Locate the cell with the specified text and output its [X, Y] center coordinate. 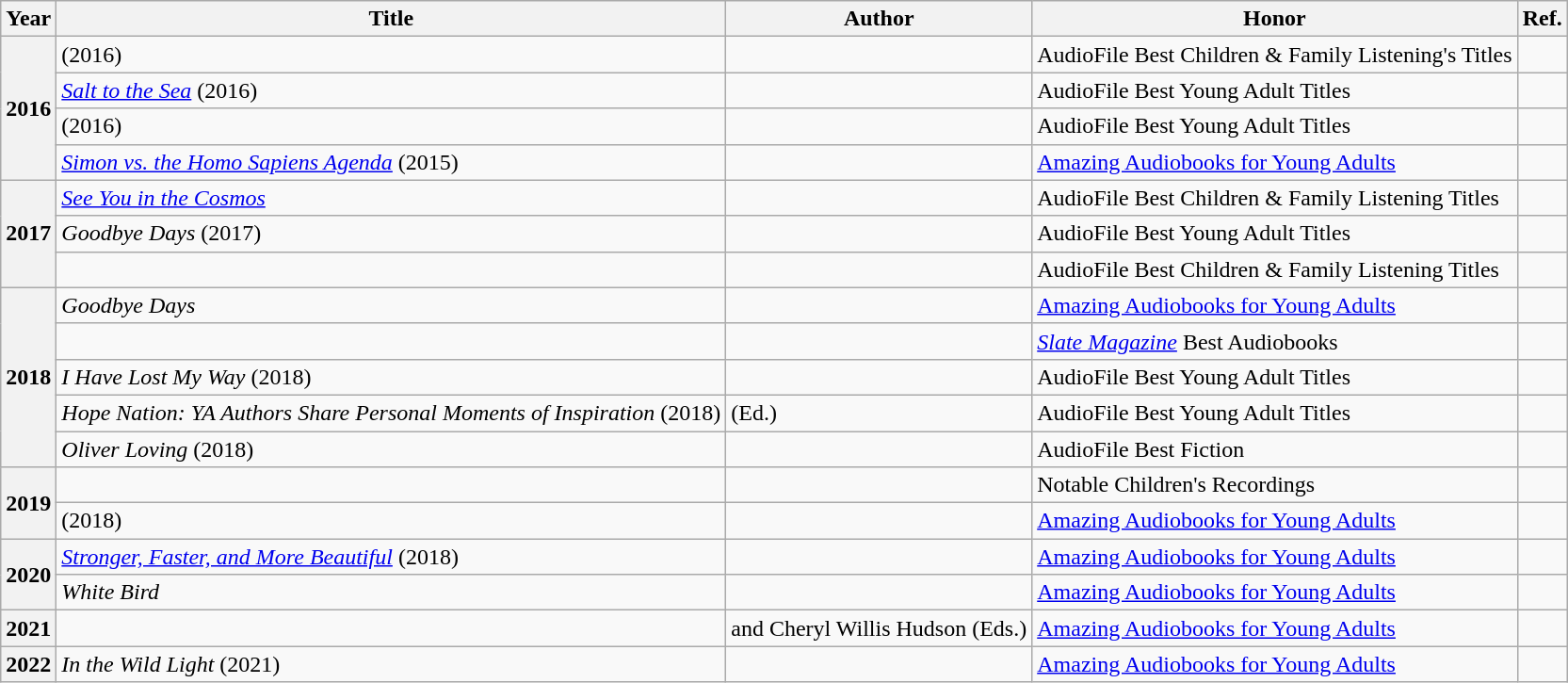
(2018) [392, 521]
Author [880, 19]
2021 [28, 628]
See You in the Cosmos [392, 198]
Slate Magazine Best Audiobooks [1275, 341]
(Ed.) [880, 413]
Honor [1275, 19]
AudioFile Best Children & Family Listening's Titles [1275, 55]
Hope Nation: YA Authors Share Personal Moments of Inspiration (2018) [392, 413]
Goodbye Days [392, 305]
In the Wild Light (2021) [392, 664]
Oliver Loving (2018) [392, 449]
and Cheryl Willis Hudson (Eds.) [880, 628]
Notable Children's Recordings [1275, 485]
AudioFile Best Fiction [1275, 449]
White Bird [392, 593]
2016 [28, 108]
I Have Lost My Way (2018) [392, 377]
Stronger, Faster, and More Beautiful (2018) [392, 557]
Title [392, 19]
2019 [28, 503]
2020 [28, 575]
Goodbye Days (2017) [392, 234]
Year [28, 19]
Ref. [1543, 19]
2017 [28, 234]
2018 [28, 377]
2022 [28, 664]
Simon vs. the Homo Sapiens Agenda (2015) [392, 162]
Salt to the Sea (2016) [392, 90]
